Capture the cell that displays the provided text and extract its (x, y) central coordinate. 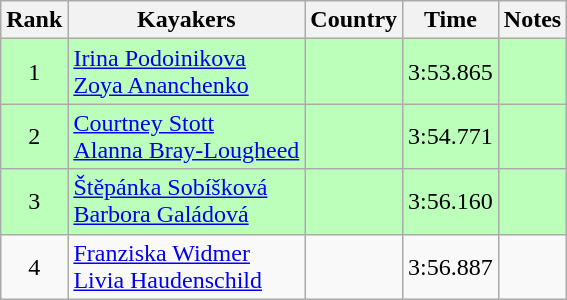
3 (34, 202)
3:54.771 (451, 136)
3:53.865 (451, 72)
Rank (34, 20)
4 (34, 266)
1 (34, 72)
3:56.887 (451, 266)
Kayakers (186, 20)
Courtney StottAlanna Bray-Lougheed (186, 136)
2 (34, 136)
3:56.160 (451, 202)
Franziska WidmerLivia Haudenschild (186, 266)
Time (451, 20)
Country (354, 20)
Štěpánka SobíškováBarbora Galádová (186, 202)
Notes (532, 20)
Irina PodoinikovaZoya Ananchenko (186, 72)
